Determine the [X, Y] coordinate at the center of the cell enclosing the given text.  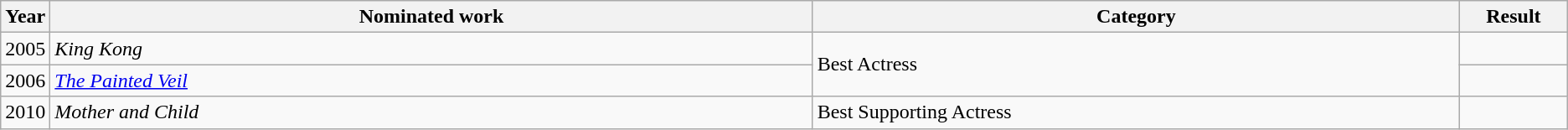
Result [1514, 17]
Mother and Child [431, 112]
Best Actress [1136, 65]
Best Supporting Actress [1136, 112]
2006 [25, 81]
Category [1136, 17]
2010 [25, 112]
King Kong [431, 49]
Nominated work [431, 17]
2005 [25, 49]
The Painted Veil [431, 81]
Year [25, 17]
